From the cell containing the given text, extract its center point as (x, y) coordinate. 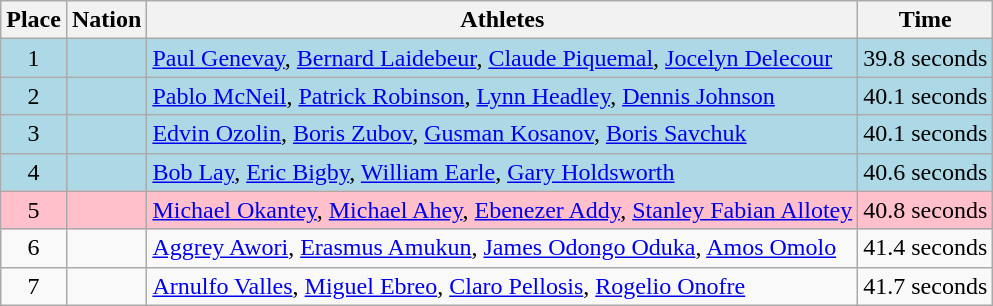
41.7 seconds (926, 286)
Aggrey Awori, Erasmus Amukun, James Odongo Oduka, Amos Omolo (502, 248)
5 (34, 210)
40.8 seconds (926, 210)
4 (34, 172)
2 (34, 96)
Michael Okantey, Michael Ahey, Ebenezer Addy, Stanley Fabian Allotey (502, 210)
41.4 seconds (926, 248)
7 (34, 286)
Time (926, 20)
Paul Genevay, Bernard Laidebeur, Claude Piquemal, Jocelyn Delecour (502, 58)
6 (34, 248)
Arnulfo Valles, Miguel Ebreo, Claro Pellosis, Rogelio Onofre (502, 286)
Pablo McNeil, Patrick Robinson, Lynn Headley, Dennis Johnson (502, 96)
Nation (106, 20)
40.6 seconds (926, 172)
Bob Lay, Eric Bigby, William Earle, Gary Holdsworth (502, 172)
Athletes (502, 20)
Edvin Ozolin, Boris Zubov, Gusman Kosanov, Boris Savchuk (502, 134)
Place (34, 20)
39.8 seconds (926, 58)
3 (34, 134)
1 (34, 58)
